Output the [X, Y] coordinate of the center of the cell containing the given text.  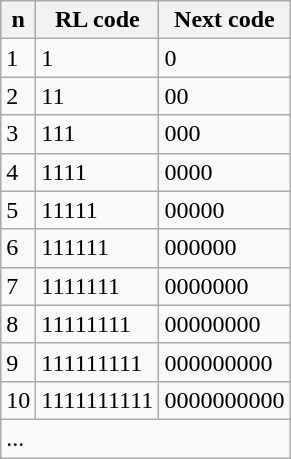
... [146, 438]
1111111111 [98, 400]
000000000 [224, 362]
6 [18, 248]
10 [18, 400]
111 [98, 134]
11111111 [98, 324]
111111111 [98, 362]
0000 [224, 172]
11 [98, 96]
4 [18, 172]
00 [224, 96]
11111 [98, 210]
5 [18, 210]
0 [224, 58]
3 [18, 134]
9 [18, 362]
8 [18, 324]
000000 [224, 248]
1111 [98, 172]
0000000 [224, 286]
RL code [98, 20]
n [18, 20]
00000000 [224, 324]
2 [18, 96]
000 [224, 134]
111111 [98, 248]
00000 [224, 210]
7 [18, 286]
0000000000 [224, 400]
1111111 [98, 286]
Next code [224, 20]
